Return the (X, Y) coordinate for the center point of the cell that contains the specified text.  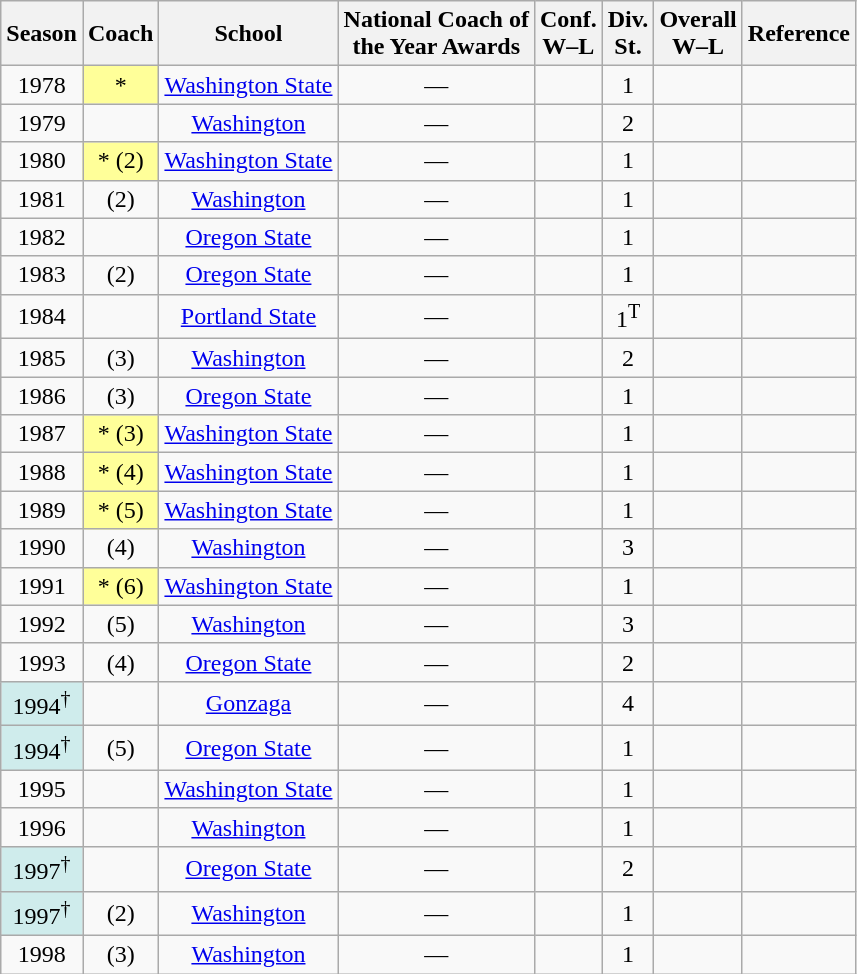
1985 (42, 358)
National Coach ofthe Year Awards (436, 34)
1981 (42, 199)
* (2) (120, 161)
1993 (42, 662)
1986 (42, 396)
* (6) (120, 586)
1978 (42, 85)
1992 (42, 624)
1995 (42, 789)
1T (628, 316)
1987 (42, 434)
* (5) (120, 510)
4 (628, 704)
1983 (42, 275)
1998 (42, 955)
1980 (42, 161)
* (4) (120, 472)
* (120, 85)
1991 (42, 586)
* (3) (120, 434)
Season (42, 34)
Div.St. (628, 34)
School (248, 34)
Reference (798, 34)
Gonzaga (248, 704)
1988 (42, 472)
1989 (42, 510)
Coach (120, 34)
1996 (42, 827)
1982 (42, 237)
OverallW–L (698, 34)
Conf.W–L (568, 34)
1979 (42, 123)
1990 (42, 548)
1984 (42, 316)
Portland State (248, 316)
